For the text-containing cell, return its midpoint in (x, y) coordinate format. 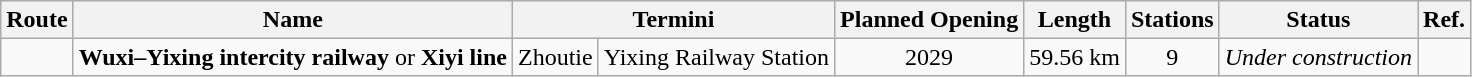
2029 (930, 57)
9 (1172, 57)
Length (1075, 20)
Name (292, 20)
59.56 km (1075, 57)
Wuxi–Yixing intercity railway or Xiyi line (292, 57)
Ref. (1444, 20)
Status (1318, 20)
Under construction (1318, 57)
Termini (673, 20)
Zhoutie (555, 57)
Route (37, 20)
Yixing Railway Station (716, 57)
Stations (1172, 20)
Planned Opening (930, 20)
